Provide the [x, y] coordinate of the cell's center where the given text is located.  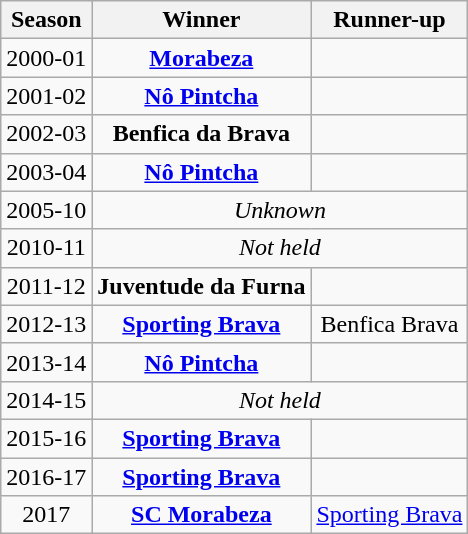
2002-03 [46, 134]
2012-13 [46, 324]
Juventude da Furna [202, 286]
Benfica da Brava [202, 134]
2014-15 [46, 400]
2010-11 [46, 248]
2013-14 [46, 362]
Unknown [280, 210]
Season [46, 20]
2015-16 [46, 438]
Runner-up [390, 20]
2017 [46, 515]
2003-04 [46, 172]
2000-01 [46, 58]
Benfica Brava [390, 324]
SC Morabeza [202, 515]
2016-17 [46, 477]
Winner [202, 20]
2011-12 [46, 286]
2001-02 [46, 96]
Morabeza [202, 58]
2005-10 [46, 210]
